Scan for the cell matching the given text and deliver its (X, Y) coordinate at center. 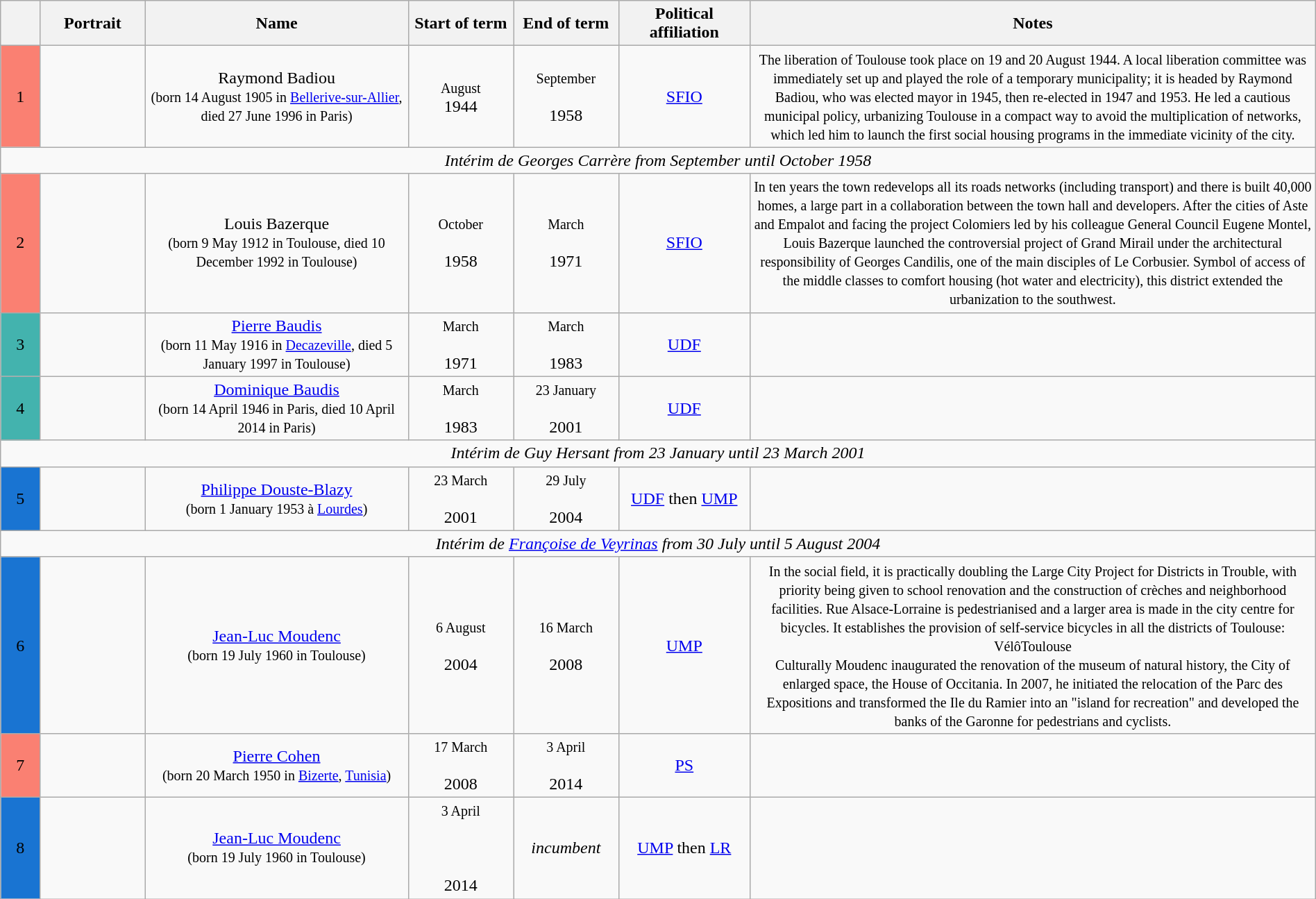
Portrait (93, 24)
3 (21, 344)
September1958 (566, 96)
Intérim de Françoise de Veyrinas from 30 July until 5 August 2004 (658, 544)
Pierre Baudis(born 11 May 1916 in Decazeville, died 5 January 1997 in Toulouse) (276, 344)
6 (21, 645)
4 (21, 408)
Notes (1033, 24)
Pierre Cohen(born 20 March 1950 in Bizerte, Tunisia) (276, 765)
Raymond Badiou(born 14 August 1905 in Bellerive-sur-Allier, died 27 June 1996 in Paris) (276, 96)
16 March2008 (566, 645)
PS (684, 765)
Intérim de Georges Carrère from September until October 1958 (658, 160)
October1958 (461, 243)
UMP (684, 645)
23 March2001 (461, 498)
Name (276, 24)
UMP then LR (684, 848)
Political affiliation (684, 24)
8 (21, 848)
17 March2008 (461, 765)
incumbent (566, 848)
Dominique Baudis(born 14 April 1946 in Paris, died 10 April 2014 in Paris) (276, 408)
Start of term (461, 24)
23 January2001 (566, 408)
29 July2004 (566, 498)
Louis Bazerque(born 9 May 1912 in Toulouse, died 10 December 1992 in Toulouse) (276, 243)
7 (21, 765)
UDF then UMP (684, 498)
2 (21, 243)
1 (21, 96)
Philippe Douste-Blazy(born 1 January 1953 à Lourdes) (276, 498)
5 (21, 498)
Intérim de Guy Hersant from 23 January until 23 March 2001 (658, 453)
End of term (566, 24)
August1944 (461, 96)
6 August2004 (461, 645)
